From the cell containing the given text, extract its center point as (X, Y) coordinate. 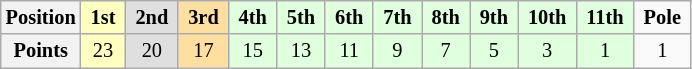
2nd (152, 17)
23 (104, 51)
13 (301, 51)
Position (41, 17)
1st (104, 17)
3rd (203, 17)
11th (604, 17)
Points (41, 51)
11 (349, 51)
15 (253, 51)
9 (397, 51)
5 (494, 51)
8th (446, 17)
9th (494, 17)
5th (301, 17)
10th (547, 17)
7 (446, 51)
6th (349, 17)
17 (203, 51)
Pole (662, 17)
3 (547, 51)
4th (253, 17)
7th (397, 17)
20 (152, 51)
